Return the (X, Y) coordinate for the center point of the cell that contains the specified text.  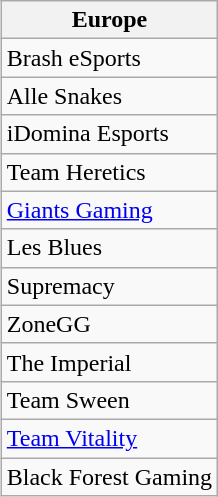
Les Blues (109, 248)
Alle Snakes (109, 96)
Europe (109, 20)
Team Vitality (109, 438)
iDomina Esports (109, 134)
Supremacy (109, 286)
The Imperial (109, 362)
Team Sween (109, 400)
Black Forest Gaming (109, 477)
Brash eSports (109, 58)
Giants Gaming (109, 210)
ZoneGG (109, 324)
Team Heretics (109, 172)
